Return [x, y] of the center of cell containing provided text 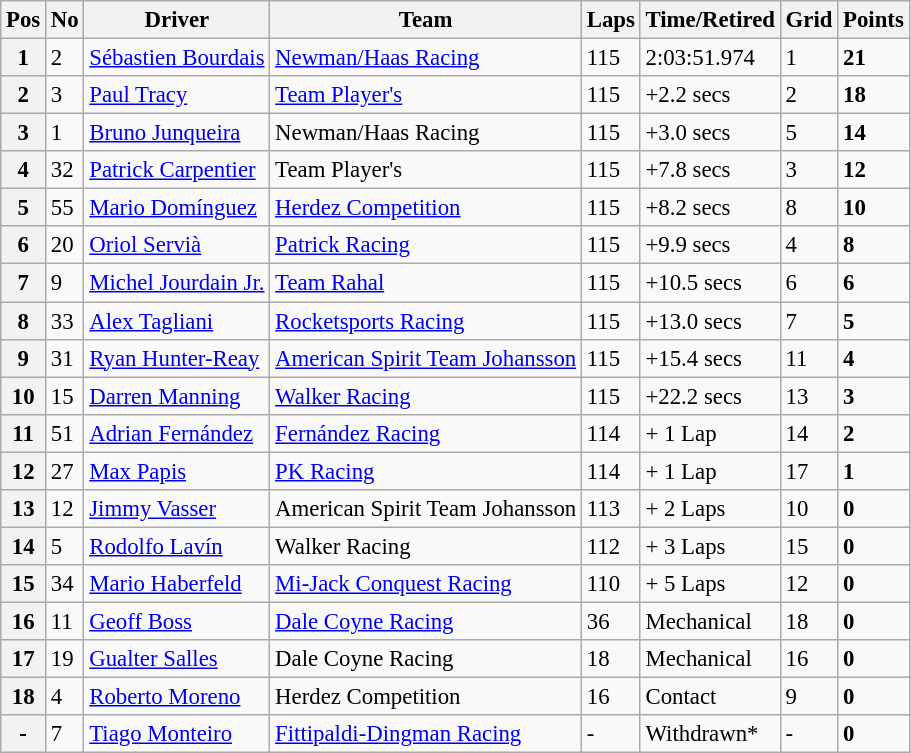
51 [65, 433]
Withdrawn* [710, 734]
Darren Manning [177, 396]
Max Papis [177, 471]
PK Racing [426, 471]
Team Rahal [426, 283]
Time/Retired [710, 20]
55 [65, 208]
Fittipaldi-Dingman Racing [426, 734]
Paul Tracy [177, 95]
+ 3 Laps [710, 546]
21 [874, 58]
Mi-Jack Conquest Racing [426, 584]
Patrick Carpentier [177, 170]
Fernández Racing [426, 433]
+9.9 secs [710, 245]
20 [65, 245]
Rocketsports Racing [426, 321]
32 [65, 170]
113 [610, 509]
Oriol Servià [177, 245]
Adrian Fernández [177, 433]
Laps [610, 20]
+ 5 Laps [710, 584]
110 [610, 584]
34 [65, 584]
+ 2 Laps [710, 509]
31 [65, 358]
+8.2 secs [710, 208]
Roberto Moreno [177, 697]
Michel Jourdain Jr. [177, 283]
Team [426, 20]
No [65, 20]
Rodolfo Lavín [177, 546]
27 [65, 471]
19 [65, 659]
36 [610, 621]
2:03:51.974 [710, 58]
+2.2 secs [710, 95]
+15.4 secs [710, 358]
Pos [24, 20]
+7.8 secs [710, 170]
+13.0 secs [710, 321]
Geoff Boss [177, 621]
Sébastien Bourdais [177, 58]
Patrick Racing [426, 245]
Driver [177, 20]
Alex Tagliani [177, 321]
Grid [808, 20]
Gualter Salles [177, 659]
+3.0 secs [710, 133]
Contact [710, 697]
112 [610, 546]
Jimmy Vasser [177, 509]
33 [65, 321]
Points [874, 20]
Mario Domínguez [177, 208]
Ryan Hunter-Reay [177, 358]
Tiago Monteiro [177, 734]
Mario Haberfeld [177, 584]
Bruno Junqueira [177, 133]
+22.2 secs [710, 396]
+10.5 secs [710, 283]
